Capture the cell that displays the provided text and extract its [X, Y] central coordinate. 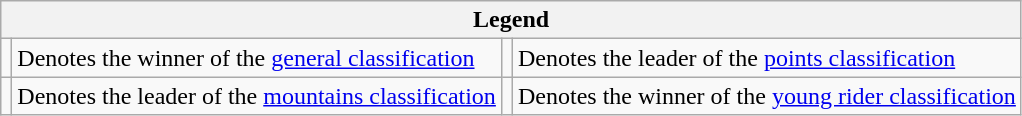
Legend [512, 20]
Denotes the leader of the points classification [766, 58]
Denotes the leader of the mountains classification [257, 96]
Denotes the winner of the young rider classification [766, 96]
Denotes the winner of the general classification [257, 58]
